Search for the cell housing the specified text and yield its (X, Y) center coordinate. 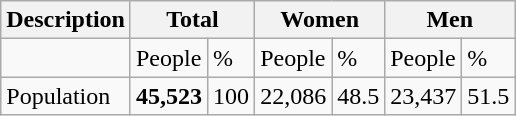
100 (232, 96)
45,523 (168, 96)
Total (192, 20)
Women (320, 20)
23,437 (424, 96)
Population (66, 96)
Men (450, 20)
51.5 (488, 96)
48.5 (358, 96)
22,086 (294, 96)
Description (66, 20)
